Scan for the cell matching the given text and deliver its (x, y) coordinate at center. 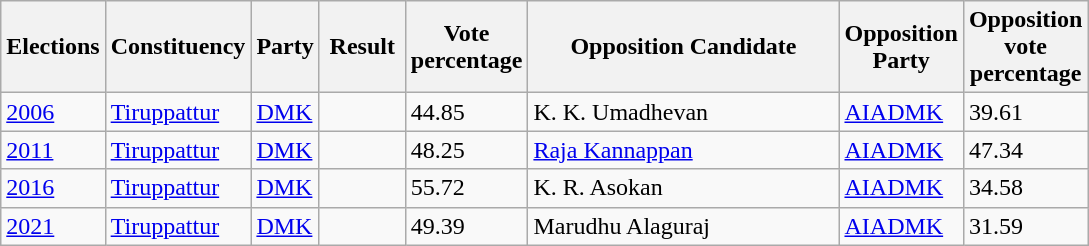
Raja Kannappan (684, 150)
39.61 (1025, 112)
48.25 (466, 150)
K. R. Asokan (684, 188)
31.59 (1025, 226)
44.85 (466, 112)
Vote percentage (466, 47)
Party (285, 47)
55.72 (466, 188)
2021 (53, 226)
47.34 (1025, 150)
2016 (53, 188)
K. K. Umadhevan (684, 112)
Opposition vote percentage (1025, 47)
2011 (53, 150)
Marudhu Alaguraj (684, 226)
34.58 (1025, 188)
49.39 (466, 226)
Elections (53, 47)
Constituency (178, 47)
Opposition Party (901, 47)
Result (362, 47)
Opposition Candidate (684, 47)
2006 (53, 112)
